Output the [X, Y] coordinate of the center of the cell containing the given text.  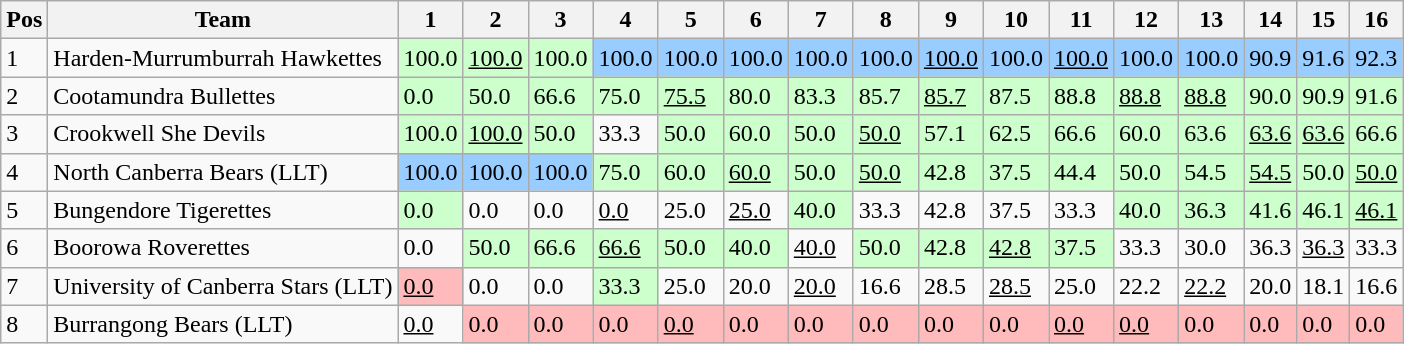
41.6 [1270, 210]
University of Canberra Stars (LLT) [223, 286]
15 [1324, 20]
Harden-Murrumburrah Hawkettes [223, 58]
Pos [24, 20]
80.0 [756, 96]
83.3 [820, 96]
14 [1270, 20]
92.3 [1376, 58]
30.0 [1212, 248]
75.5 [690, 96]
13 [1212, 20]
Burrangong Bears (LLT) [223, 324]
11 [1082, 20]
Boorowa Roverettes [223, 248]
87.5 [1016, 96]
Cootamundra Bullettes [223, 96]
18.1 [1324, 286]
57.1 [950, 134]
12 [1146, 20]
90.0 [1270, 96]
Crookwell She Devils [223, 134]
44.4 [1082, 172]
North Canberra Bears (LLT) [223, 172]
Bungendore Tigerettes [223, 210]
62.5 [1016, 134]
9 [950, 20]
Team [223, 20]
10 [1016, 20]
16 [1376, 20]
